Locate the cell with the specified text and output its (x, y) center coordinate. 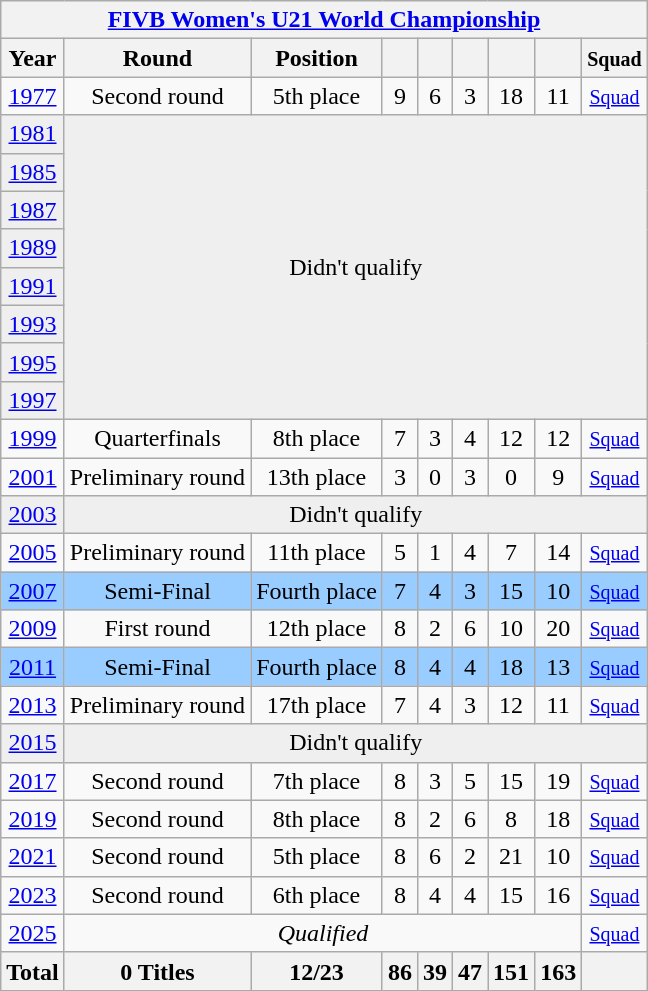
Position (317, 58)
2021 (33, 857)
Round (157, 58)
1997 (33, 400)
2019 (33, 819)
6th place (317, 895)
Total (33, 971)
FIVB Women's U21 World Championship (324, 20)
2011 (33, 667)
Year (33, 58)
2023 (33, 895)
13th place (317, 477)
11th place (317, 553)
1991 (33, 286)
20 (558, 629)
14 (558, 553)
2003 (33, 515)
Quarterfinals (157, 438)
86 (400, 971)
1999 (33, 438)
2025 (33, 933)
Qualified (322, 933)
2001 (33, 477)
13 (558, 667)
2015 (33, 743)
1977 (33, 96)
17th place (317, 705)
47 (470, 971)
1989 (33, 248)
7th place (317, 781)
2005 (33, 553)
2013 (33, 705)
2007 (33, 591)
21 (512, 857)
1985 (33, 172)
1 (434, 553)
1987 (33, 210)
2009 (33, 629)
151 (512, 971)
16 (558, 895)
39 (434, 971)
1995 (33, 362)
1981 (33, 134)
First round (157, 629)
12/23 (317, 971)
163 (558, 971)
0 Titles (157, 971)
12th place (317, 629)
19 (558, 781)
1993 (33, 324)
2017 (33, 781)
